From the cell containing the given text, extract its center point as [x, y] coordinate. 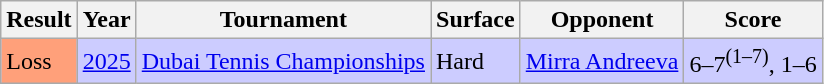
Tournament [283, 20]
6–7(1–7), 1–6 [753, 62]
Result [39, 20]
Hard [475, 62]
Year [106, 20]
Surface [475, 20]
Loss [39, 62]
Dubai Tennis Championships [283, 62]
Score [753, 20]
Opponent [602, 20]
Mirra Andreeva [602, 62]
2025 [106, 62]
